Capture the cell that displays the provided text and extract its [X, Y] central coordinate. 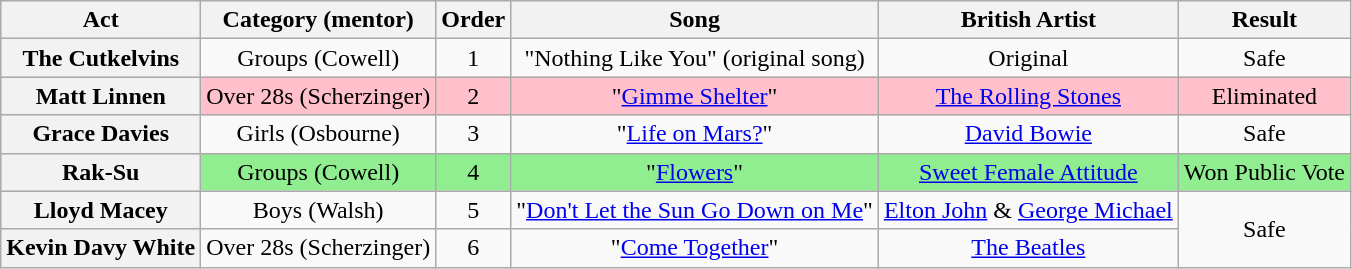
6 [474, 248]
Won Public Vote [1264, 172]
Boys (Walsh) [318, 210]
Sweet Female Attitude [1028, 172]
Elton John & George Michael [1028, 210]
"Gimme Shelter" [695, 96]
The Beatles [1028, 248]
Eliminated [1264, 96]
Lloyd Macey [101, 210]
David Bowie [1028, 134]
Matt Linnen [101, 96]
2 [474, 96]
Kevin Davy White [101, 248]
3 [474, 134]
Original [1028, 58]
1 [474, 58]
"Life on Mars?" [695, 134]
Girls (Osbourne) [318, 134]
Grace Davies [101, 134]
Category (mentor) [318, 20]
Result [1264, 20]
5 [474, 210]
"Nothing Like You" (original song) [695, 58]
"Flowers" [695, 172]
Order [474, 20]
British Artist [1028, 20]
The Cutkelvins [101, 58]
"Come Together" [695, 248]
"Don't Let the Sun Go Down on Me" [695, 210]
4 [474, 172]
Act [101, 20]
The Rolling Stones [1028, 96]
Song [695, 20]
Rak-Su [101, 172]
